Detect which cell encompasses the target text, then output its [X, Y] center coordinate. 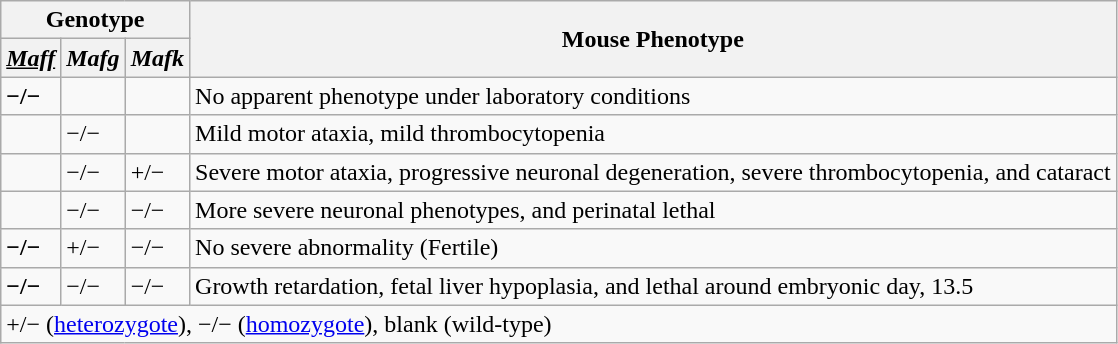
Severe motor ataxia, progressive neuronal degeneration, severe thrombocytopenia, and cataract [654, 172]
No apparent phenotype under laboratory conditions [654, 96]
No severe abnormality (Fertile) [654, 248]
More severe neuronal phenotypes, and perinatal lethal [654, 210]
+/− (heterozygote), −/− (homozygote), blank (wild-type) [558, 324]
Mild motor ataxia, mild thrombocytopenia [654, 134]
Mafg [93, 58]
Genotype [96, 20]
Maff [31, 58]
Mafk [157, 58]
Mouse Phenotype [654, 39]
Growth retardation, fetal liver hypoplasia, and lethal around embryonic day, 13.5 [654, 286]
